From the cell containing the given text, extract its center point as [x, y] coordinate. 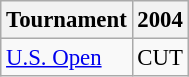
U.S. Open [66, 58]
2004 [160, 20]
Tournament [66, 20]
CUT [160, 58]
